For the text-containing cell, return its midpoint in (x, y) coordinate format. 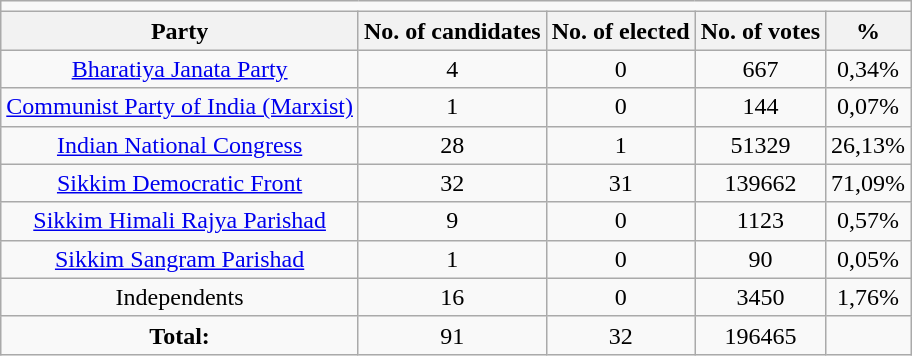
No. of elected (620, 31)
3450 (760, 297)
Communist Party of India (Marxist) (180, 107)
No. of votes (760, 31)
0,05% (868, 259)
139662 (760, 183)
Sikkim Himali Rajya Parishad (180, 221)
51329 (760, 145)
667 (760, 69)
90 (760, 259)
144 (760, 107)
No. of candidates (452, 31)
196465 (760, 335)
Sikkim Sangram Parishad (180, 259)
Total: (180, 335)
1,76% (868, 297)
0,57% (868, 221)
0,07% (868, 107)
16 (452, 297)
Bharatiya Janata Party (180, 69)
31 (620, 183)
71,09% (868, 183)
Indian National Congress (180, 145)
91 (452, 335)
0,34% (868, 69)
9 (452, 221)
Sikkim Democratic Front (180, 183)
Party (180, 31)
1123 (760, 221)
28 (452, 145)
4 (452, 69)
Independents (180, 297)
% (868, 31)
26,13% (868, 145)
